Return [X, Y] of the center of cell containing provided text 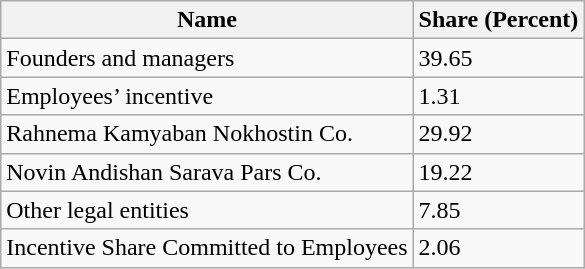
Employees’ incentive [207, 96]
Incentive Share Committed to Employees [207, 248]
Other legal entities [207, 210]
Founders and managers [207, 58]
Share (Percent) [498, 20]
2.06 [498, 248]
7.85 [498, 210]
19.22 [498, 172]
Rahnema Kamyaban Nokhostin Co. [207, 134]
1.31 [498, 96]
Name [207, 20]
Novin Andishan Sarava Pars Co. [207, 172]
39.65 [498, 58]
29.92 [498, 134]
